Return [X, Y] of the center of cell containing provided text 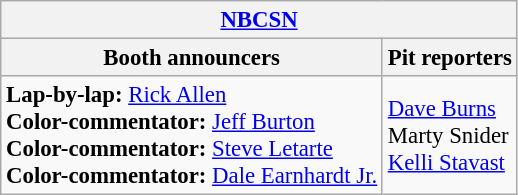
Pit reporters [450, 58]
Lap-by-lap: Rick AllenColor-commentator: Jeff BurtonColor-commentator: Steve LetarteColor-commentator: Dale Earnhardt Jr. [192, 136]
Dave BurnsMarty SniderKelli Stavast [450, 136]
Booth announcers [192, 58]
NBCSN [260, 20]
